Output the [x, y] coordinate of the center of the cell containing the given text.  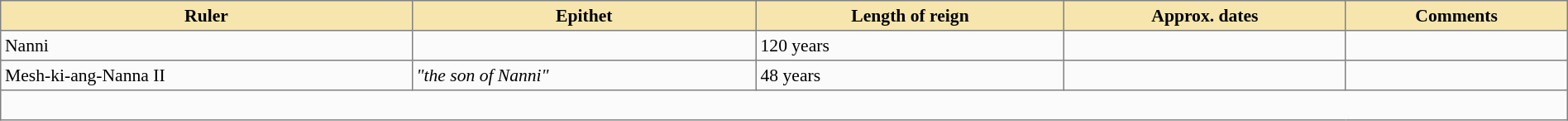
Epithet [584, 16]
Comments [1456, 16]
Approx. dates [1205, 16]
120 years [910, 46]
"the son of Nanni" [584, 75]
Mesh-ki-ang-Nanna II [207, 75]
Length of reign [910, 16]
Ruler [207, 16]
48 years [910, 75]
Nanni [207, 46]
